For the text-containing cell, return its midpoint in [x, y] coordinate format. 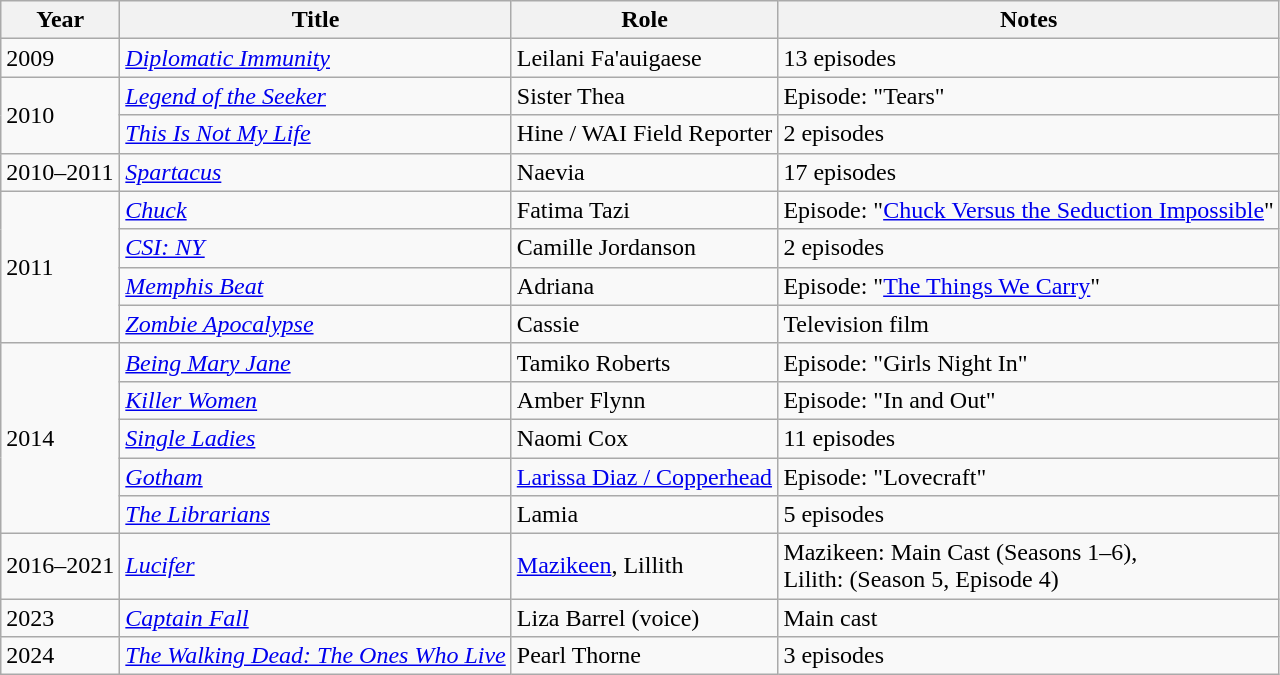
CSI: NY [316, 248]
Memphis Beat [316, 286]
Naevia [644, 172]
Episode: "Tears" [1029, 96]
3 episodes [1029, 656]
Episode: "The Things We Carry" [1029, 286]
This Is Not My Life [316, 134]
Television film [1029, 324]
Sister Thea [644, 96]
Spartacus [316, 172]
11 episodes [1029, 438]
Killer Women [316, 400]
13 episodes [1029, 58]
Adriana [644, 286]
Episode: "Chuck Versus the Seduction Impossible" [1029, 210]
Camille Jordanson [644, 248]
Episode: "Girls Night In" [1029, 362]
5 episodes [1029, 515]
Lucifer [316, 566]
Amber Flynn [644, 400]
Diplomatic Immunity [316, 58]
Gotham [316, 477]
2011 [60, 267]
Notes [1029, 20]
Mazikeen: Main Cast (Seasons 1–6),Lilith: (Season 5, Episode 4) [1029, 566]
Title [316, 20]
Hine / WAI Field Reporter [644, 134]
2010–2011 [60, 172]
Tamiko Roberts [644, 362]
Being Mary Jane [316, 362]
Zombie Apocalypse [316, 324]
Captain Fall [316, 618]
Legend of the Seeker [316, 96]
2023 [60, 618]
2010 [60, 115]
Naomi Cox [644, 438]
The Walking Dead: The Ones Who Live [316, 656]
Single Ladies [316, 438]
Liza Barrel (voice) [644, 618]
2016–2021 [60, 566]
Fatima Tazi [644, 210]
Cassie [644, 324]
Pearl Thorne [644, 656]
2009 [60, 58]
Lamia [644, 515]
The Librarians [316, 515]
Mazikeen, Lillith [644, 566]
17 episodes [1029, 172]
Leilani Fa'auigaese [644, 58]
2024 [60, 656]
Main cast [1029, 618]
Year [60, 20]
2014 [60, 438]
Role [644, 20]
Episode: "Lovecraft" [1029, 477]
Larissa Diaz / Copperhead [644, 477]
Episode: "In and Out" [1029, 400]
Chuck [316, 210]
